Identify which cell holds the provided text, then report its [x, y] central coordinate. 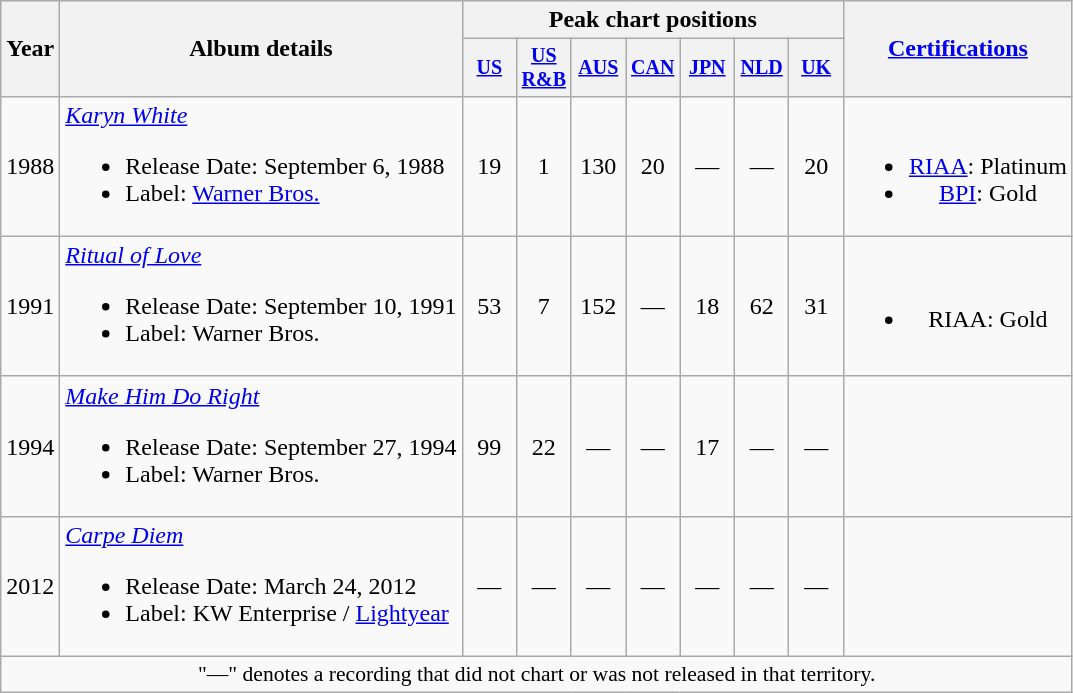
62 [761, 306]
Carpe DiemRelease Date: March 24, 2012Label: KW Enterprise / Lightyear [261, 586]
2012 [30, 586]
NLD [761, 68]
18 [707, 306]
19 [489, 166]
USR&B [544, 68]
Karyn WhiteRelease Date: September 6, 1988Label: Warner Bros. [261, 166]
31 [816, 306]
1994 [30, 446]
UK [816, 68]
Certifications [958, 49]
RIAA: PlatinumBPI: Gold [958, 166]
Peak chart positions [652, 20]
Make Him Do RightRelease Date: September 27, 1994Label: Warner Bros. [261, 446]
JPN [707, 68]
130 [598, 166]
AUS [598, 68]
53 [489, 306]
99 [489, 446]
1 [544, 166]
1988 [30, 166]
US [489, 68]
RIAA: Gold [958, 306]
1991 [30, 306]
22 [544, 446]
17 [707, 446]
Year [30, 49]
7 [544, 306]
152 [598, 306]
Album details [261, 49]
Ritual of LoveRelease Date: September 10, 1991Label: Warner Bros. [261, 306]
"—" denotes a recording that did not chart or was not released in that territory. [537, 675]
CAN [653, 68]
